Return (x, y) of the center of cell containing provided text 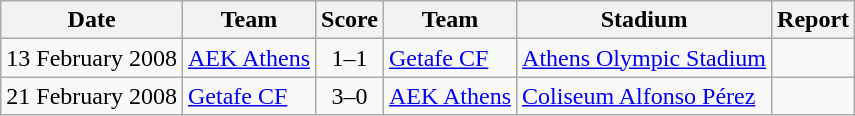
1–1 (350, 58)
Report (814, 20)
Coliseum Alfonso Pérez (644, 96)
Stadium (644, 20)
3–0 (350, 96)
13 February 2008 (92, 58)
21 February 2008 (92, 96)
Athens Olympic Stadium (644, 58)
Date (92, 20)
Score (350, 20)
